Provide the [X, Y] coordinate of the cell's center where the given text is located.  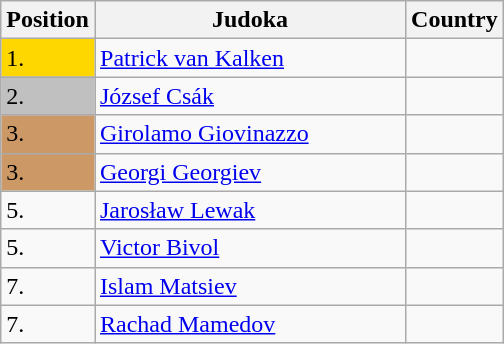
Rachad Mamedov [250, 324]
2. [48, 96]
Girolamo Giovinazzo [250, 134]
Victor Bivol [250, 248]
Islam Matsiev [250, 286]
József Csák [250, 96]
Judoka [250, 20]
Position [48, 20]
Patrick van Kalken [250, 58]
1. [48, 58]
Georgi Georgiev [250, 172]
Country [455, 20]
Jarosław Lewak [250, 210]
